Capture the cell that displays the provided text and extract its [x, y] central coordinate. 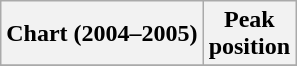
Chart (2004–2005) [102, 34]
Peakposition [249, 34]
